Search for the cell housing the specified text and yield its (x, y) center coordinate. 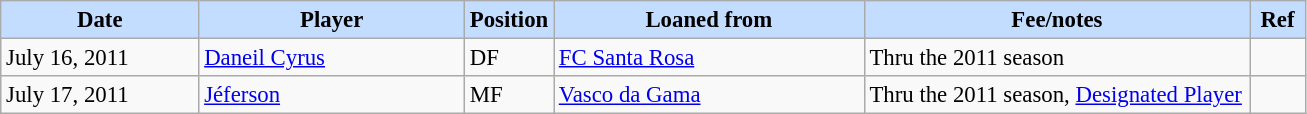
Thru the 2011 season (1057, 58)
Thru the 2011 season, Designated Player (1057, 95)
Daneil Cyrus (332, 58)
Jéferson (332, 95)
FC Santa Rosa (710, 58)
July 16, 2011 (100, 58)
July 17, 2011 (100, 95)
Position (508, 20)
MF (508, 95)
Player (332, 20)
Loaned from (710, 20)
Fee/notes (1057, 20)
DF (508, 58)
Date (100, 20)
Ref (1278, 20)
Vasco da Gama (710, 95)
